Scan for the cell matching the given text and deliver its (X, Y) coordinate at center. 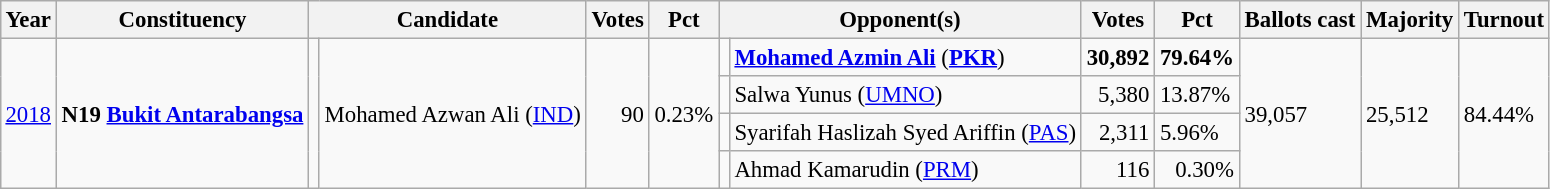
Mohamed Azmin Ali (PKR) (905, 57)
Candidate (448, 20)
84.44% (1504, 113)
116 (1118, 170)
25,512 (1410, 113)
Ahmad Kamarudin (PRM) (905, 170)
Ballots cast (1300, 20)
0.30% (1198, 170)
Turnout (1504, 20)
13.87% (1198, 95)
79.64% (1198, 57)
Salwa Yunus (UMNO) (905, 95)
2018 (28, 113)
Syarifah Haslizah Syed Ariffin (PAS) (905, 133)
2,311 (1118, 133)
90 (618, 113)
0.23% (684, 113)
Majority (1410, 20)
Mohamed Azwan Ali (IND) (452, 113)
30,892 (1118, 57)
Year (28, 20)
Constituency (182, 20)
5,380 (1118, 95)
5.96% (1198, 133)
N19 Bukit Antarabangsa (182, 113)
Opponent(s) (900, 20)
39,057 (1300, 113)
